For the text-containing cell, return its midpoint in (x, y) coordinate format. 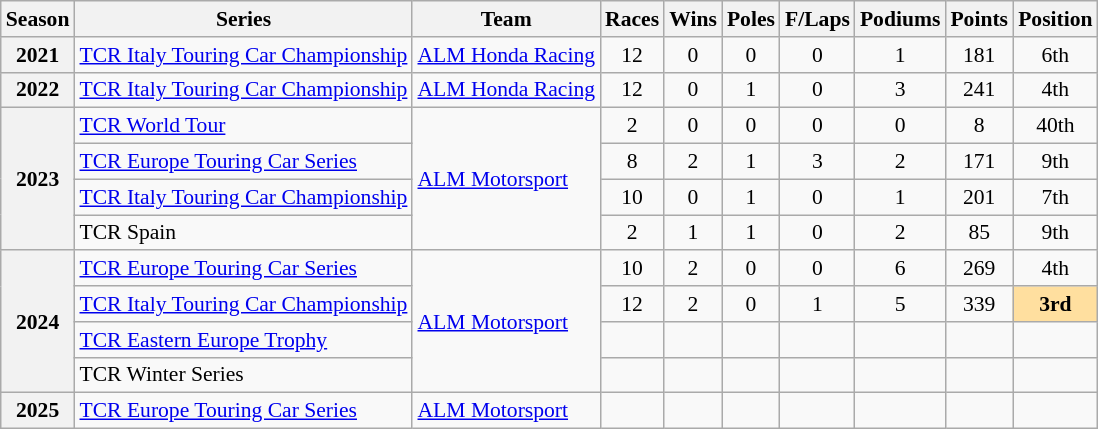
Position (1055, 19)
6 (900, 269)
TCR Eastern Europe Trophy (243, 340)
181 (979, 55)
Season (38, 19)
Points (979, 19)
2024 (38, 322)
Team (506, 19)
40th (1055, 126)
Podiums (900, 19)
2025 (38, 411)
Races (632, 19)
TCR World Tour (243, 126)
85 (979, 233)
3rd (1055, 304)
6th (1055, 55)
2023 (38, 179)
Poles (751, 19)
2021 (38, 55)
269 (979, 269)
7th (1055, 197)
TCR Winter Series (243, 375)
TCR Spain (243, 233)
Wins (693, 19)
339 (979, 304)
171 (979, 162)
201 (979, 197)
5 (900, 304)
Series (243, 19)
F/Laps (818, 19)
241 (979, 90)
2022 (38, 90)
